Return [X, Y] of the center of cell containing provided text 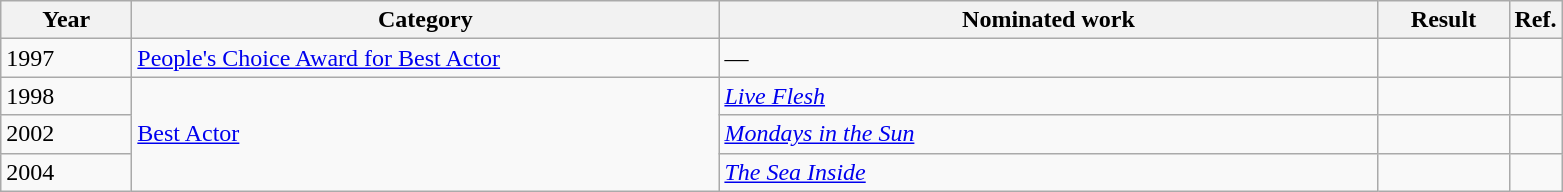
1998 [66, 96]
People's Choice Award for Best Actor [426, 58]
Mondays in the Sun [1048, 134]
2002 [66, 134]
Live Flesh [1048, 96]
Best Actor [426, 134]
— [1048, 58]
Result [1444, 20]
Nominated work [1048, 20]
2004 [66, 172]
Category [426, 20]
Year [66, 20]
1997 [66, 58]
The Sea Inside [1048, 172]
Ref. [1536, 20]
